Search for the cell housing the specified text and yield its (x, y) center coordinate. 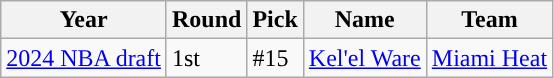
Pick (275, 20)
#15 (275, 58)
1st (206, 58)
Name (364, 20)
Miami Heat (489, 58)
Team (489, 20)
Round (206, 20)
Year (84, 20)
2024 NBA draft (84, 58)
Kel'el Ware (364, 58)
